Return the (x, y) coordinate for the center point of the cell that contains the specified text.  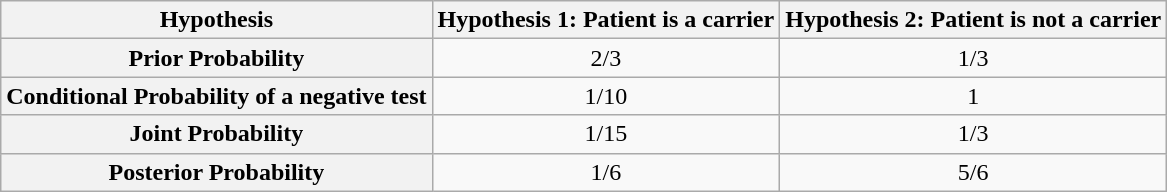
Prior Probability (216, 58)
Hypothesis (216, 20)
1 (974, 96)
1/10 (606, 96)
5/6 (974, 172)
Posterior Probability (216, 172)
Hypothesis 2: Patient is not a carrier (974, 20)
Conditional Probability of a negative test (216, 96)
1/15 (606, 134)
Hypothesis 1: Patient is a carrier (606, 20)
Joint Probability (216, 134)
1/6 (606, 172)
2/3 (606, 58)
